Detect which cell encompasses the target text, then output its (X, Y) center coordinate. 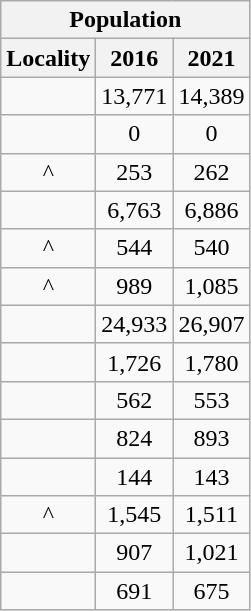
1,780 (212, 362)
13,771 (134, 96)
262 (212, 172)
24,933 (134, 324)
2021 (212, 58)
6,763 (134, 210)
143 (212, 477)
544 (134, 248)
553 (212, 400)
989 (134, 286)
1,085 (212, 286)
253 (134, 172)
Locality (48, 58)
26,907 (212, 324)
1,545 (134, 515)
14,389 (212, 96)
6,886 (212, 210)
1,726 (134, 362)
675 (212, 591)
1,021 (212, 553)
Population (126, 20)
824 (134, 438)
2016 (134, 58)
144 (134, 477)
562 (134, 400)
691 (134, 591)
540 (212, 248)
907 (134, 553)
893 (212, 438)
1,511 (212, 515)
